Provide the (x, y) coordinate of the cell's center where the given text is located.  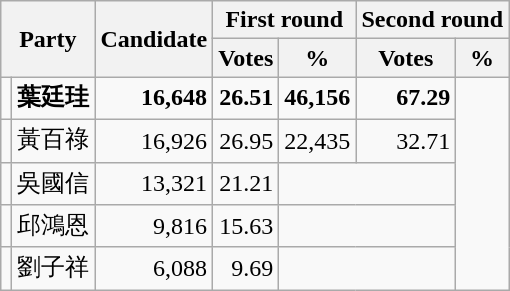
16,926 (154, 140)
葉廷珪 (54, 98)
Party (48, 39)
21.21 (246, 184)
Second round (432, 20)
6,088 (154, 268)
13,321 (154, 184)
67.29 (406, 98)
9.69 (246, 268)
16,648 (154, 98)
26.51 (246, 98)
黃百祿 (54, 140)
Candidate (154, 39)
46,156 (318, 98)
32.71 (406, 140)
吳國信 (54, 184)
26.95 (246, 140)
First round (284, 20)
15.63 (246, 226)
邱鴻恩 (54, 226)
劉子祥 (54, 268)
9,816 (154, 226)
22,435 (318, 140)
